From the cell containing the given text, extract its center point as [x, y] coordinate. 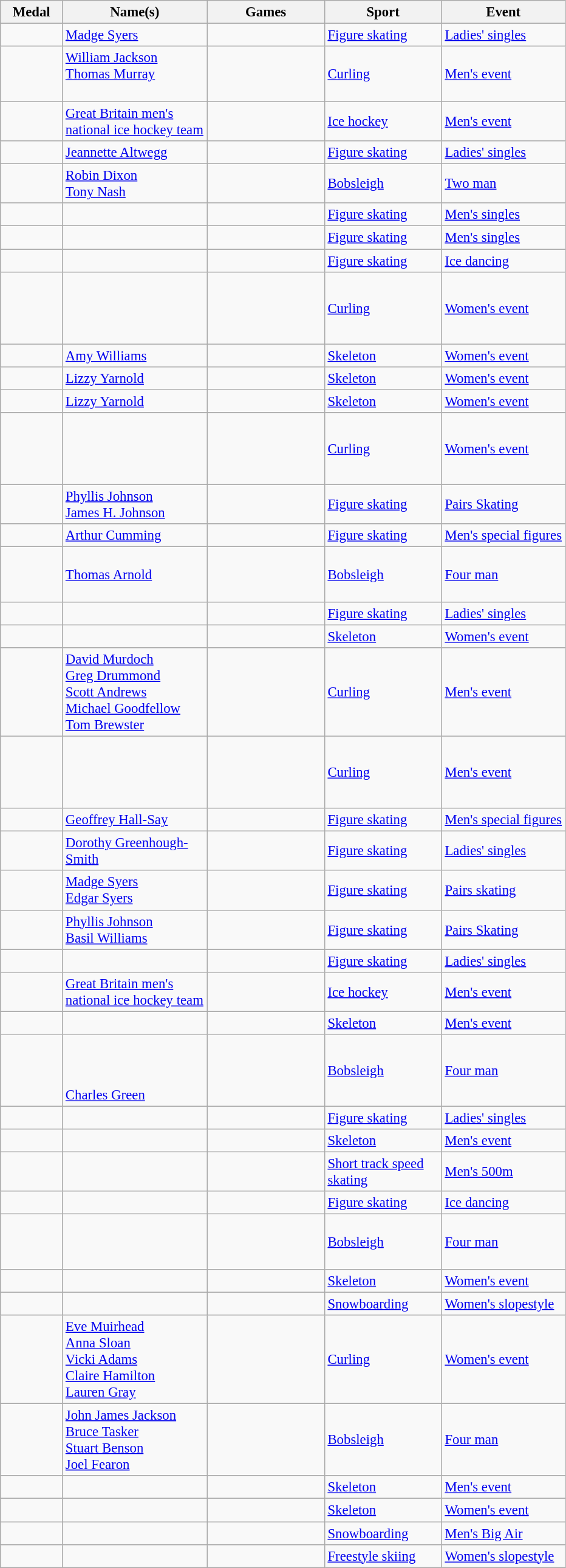
Jeannette Altwegg [135, 153]
Geoffrey Hall-Say [135, 820]
Men's 500m [503, 1172]
Name(s) [135, 12]
Eve Muirhead Anna Sloan Vicki Adams Claire Hamilton Lauren Gray [135, 1360]
John James Jackson Bruce TaskerStuart BensonJoel Fearon [135, 1440]
Robin Dixon Tony Nash [135, 184]
Madge Syers Edgar Syers [135, 891]
Amy Williams [135, 356]
Two man [503, 184]
Short track speed skating [383, 1172]
Madge Syers [135, 35]
Thomas Arnold [135, 574]
Event [503, 12]
Games [266, 12]
Pairs skating [503, 891]
David Murdoch Greg Drummond Scott Andrews Michael Goodfellow Tom Brewster [135, 692]
Freestyle skiing [383, 1556]
Arthur Cumming [135, 535]
Phyllis Johnson James H. Johnson [135, 504]
Medal [32, 12]
William Jackson Thomas Murray [135, 74]
Sport [383, 12]
Dorothy Greenhough-Smith [135, 851]
Men's Big Air [503, 1533]
Phyllis Johnson Basil Williams [135, 930]
Charles Green [135, 1071]
